Extract the (X, Y) coordinate from the center of the cell holding the provided text.  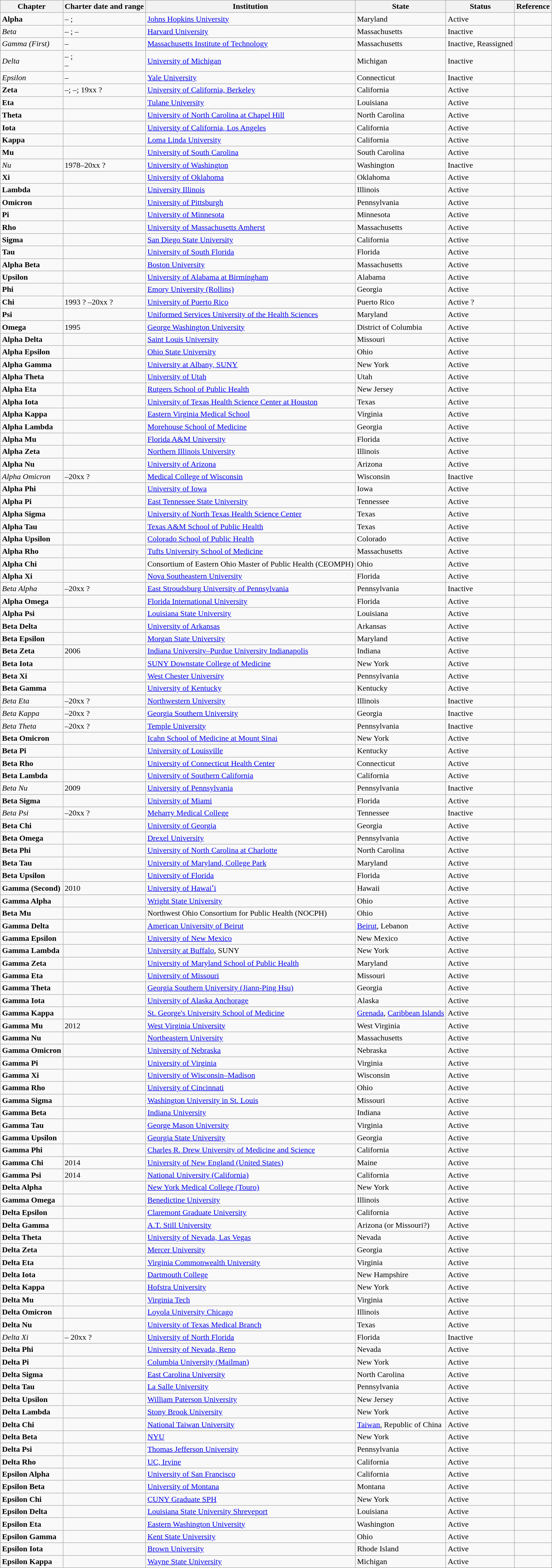
George Washington University (250, 327)
Gamma Delta (31, 926)
University of Maryland School of Public Health (250, 963)
Gamma Epsilon (31, 938)
Alpha Rho (31, 551)
St. George's University School of Medicine (250, 1013)
University of Kentucky (250, 688)
Epsilon (31, 78)
Eastern Washington University (250, 1524)
University of Louisville (250, 751)
University of Nevada, Reno (250, 1350)
Beta Delta (31, 626)
Delta Epsilon (31, 1212)
Northern Illinois University (250, 452)
Tulane University (250, 103)
Thomas Jefferson University (250, 1449)
East Tennessee State University (250, 501)
University of Miami (250, 801)
Utah (401, 377)
Montana (401, 1487)
Alpha Lambda (31, 427)
Delta Alpha (31, 1187)
George Mason University (250, 1125)
Alpha Pi (31, 501)
Alpha Phi (31, 489)
Delta (31, 61)
Oklahoma (401, 177)
Alpha Nu (31, 464)
Medical College of Wisconsin (250, 476)
Beta Eta (31, 701)
Beta Alpha (31, 589)
University of North Carolina at Chapel Hill (250, 115)
Alpha Iota (31, 402)
University of Arizona (250, 464)
Delta Gamma (31, 1225)
Delta Sigma (31, 1374)
Wayne State University (250, 1561)
Arizona (or Missouri?) (401, 1225)
Loma Linda University (250, 140)
Gamma Omicron (31, 1050)
Rho (31, 227)
Delta Iota (31, 1275)
Gamma Omega (31, 1200)
– ; – (104, 31)
Gamma Upsilon (31, 1138)
Saint Louis University (250, 339)
East Stroudsburg University of Pennsylvania (250, 589)
Georgia State University (250, 1138)
Alpha Beta (31, 265)
Gamma (Second) (31, 888)
Consortium of Eastern Ohio Master of Public Health (CEOMPH) (250, 564)
– ;– (104, 61)
CUNY Graduate SPH (250, 1499)
Washington University in St. Louis (250, 1100)
Maine (401, 1163)
Florida International University (250, 601)
Beta Zeta (31, 651)
Alpha Eta (31, 389)
University of Minnesota (250, 215)
Institution (250, 7)
University of California, Los Angeles (250, 127)
UC, Irvine (250, 1462)
Gamma Beta (31, 1113)
South Carolina (401, 152)
Active ? (480, 302)
Drexel University (250, 838)
– ; (104, 19)
Delta Nu (31, 1325)
Rhode Island (401, 1549)
William Paterson University (250, 1399)
University of Massachusetts Amherst (250, 227)
Beta Phi (31, 850)
Chapter (31, 7)
Alpha Epsilon (31, 352)
Brown University (250, 1549)
Beta Theta (31, 726)
Gamma Pi (31, 1063)
Georgia Southern University (250, 713)
Georgia Southern University (Jiann-Ping Hsu) (250, 988)
Delta Upsilon (31, 1399)
University of Connecticut Health Center (250, 763)
Delta Omicron (31, 1312)
New Hampshire (401, 1275)
Delta Chi (31, 1424)
East Carolina University (250, 1374)
Meharry Medical College (250, 813)
Chi (31, 302)
Harvard University (250, 31)
University of Texas Health Science Center at Houston (250, 402)
Omicron (31, 202)
Alpha Kappa (31, 414)
Delta Lambda (31, 1412)
Epsilon Alpha (31, 1474)
Delta Phi (31, 1350)
University of Maryland, College Park (250, 863)
Beta Psi (31, 813)
Alpha Delta (31, 339)
University of Pittsburgh (250, 202)
University of Arkansas (250, 626)
Massachusetts Institute of Technology (250, 44)
Status (480, 7)
Tufts University School of Medicine (250, 551)
Gamma Eta (31, 976)
Beta Epsilon (31, 639)
University of Florida (250, 875)
University of Missouri (250, 976)
Northwest Ohio Consortium for Public Health (NOCPH) (250, 913)
Delta Pi (31, 1362)
Gamma Rho (31, 1088)
Kappa (31, 140)
Delta Rho (31, 1462)
University of Washington (250, 165)
West Virginia University (250, 1025)
Nu (31, 165)
Stony Brook University (250, 1412)
Epsilon Delta (31, 1512)
Theta (31, 115)
Virginia Commonwealth University (250, 1262)
Epsilon Kappa (31, 1561)
2009 (104, 788)
Phi (31, 289)
Alpha Xi (31, 576)
State (401, 7)
Delta Eta (31, 1262)
Alpha Chi (31, 564)
University of California, Berkeley (250, 90)
University of North Texas Health Science Center (250, 514)
Claremont Graduate University (250, 1212)
Gamma (First) (31, 44)
Texas A&M School of Public Health (250, 526)
University of Wisconsin–Madison (250, 1075)
Alpha Zeta (31, 452)
University of Iowa (250, 489)
1995 (104, 327)
Colorado (401, 539)
Gamma Nu (31, 1038)
Delta Xi (31, 1337)
Hofstra University (250, 1287)
University of Oklahoma (250, 177)
Northwestern University (250, 701)
Taiwan, Republic of China (401, 1424)
Delta Mu (31, 1300)
Grenada, Caribbean Islands (401, 1013)
West Virginia (401, 1025)
Psi (31, 314)
Iowa (401, 489)
– 20xx ? (104, 1337)
Beta Omicron (31, 738)
Lambda (31, 190)
Gamma Kappa (31, 1013)
Arizona (401, 464)
Wright State University (250, 901)
Yale University (250, 78)
1993 ? –20xx ? (104, 302)
Epsilon Eta (31, 1524)
Zeta (31, 90)
Beirut, Lebanon (401, 926)
Nebraska (401, 1050)
Rutgers School of Public Health (250, 389)
Beta Xi (31, 676)
Morgan State University (250, 639)
Beta Lambda (31, 776)
Beta Tau (31, 863)
Indiana University (250, 1113)
Alpha Gamma (31, 364)
Alpha Upsilon (31, 539)
Gamma Xi (31, 1075)
Gamma Psi (31, 1175)
Epsilon Iota (31, 1549)
University of Nevada, Las Vegas (250, 1237)
Boston University (250, 265)
Columbia University (Mailman) (250, 1362)
Delta Theta (31, 1237)
Alpha Mu (31, 439)
University of New England (United States) (250, 1163)
University of Southern California (250, 776)
Alpha Theta (31, 377)
Icahn School of Medicine at Mount Sinai (250, 738)
Gamma Alpha (31, 901)
Delta Zeta (31, 1250)
Epsilon Chi (31, 1499)
American University of Beirut (250, 926)
Gamma Sigma (31, 1100)
Emory University (Rollins) (250, 289)
University of San Francisco (250, 1474)
Alaska (401, 1000)
University at Buffalo, SUNY (250, 951)
2010 (104, 888)
Gamma Zeta (31, 963)
University of South Florida (250, 252)
Gamma Theta (31, 988)
Beta Upsilon (31, 875)
Morehouse School of Medicine (250, 427)
Inactive, Reassigned (480, 44)
Beta Omega (31, 838)
–; –; 19xx ? (104, 90)
University Illinois (250, 190)
New Mexico (401, 938)
Gamma Phi (31, 1150)
Northeastern University (250, 1038)
Loyola University Chicago (250, 1312)
Beta Pi (31, 751)
Nova Southeastern University (250, 576)
Alpha Tau (31, 526)
Xi (31, 177)
Delta Tau (31, 1387)
University of Alaska Anchorage (250, 1000)
Beta (31, 31)
Beta Sigma (31, 801)
University of New Mexico (250, 938)
Beta Gamma (31, 688)
1978–20xx ? (104, 165)
2012 (104, 1025)
A.T. Still University (250, 1225)
National Taiwan University (250, 1424)
University of Virginia (250, 1063)
Temple University (250, 726)
Colorado School of Public Health (250, 539)
Beta Kappa (31, 713)
SUNY Downstate College of Medicine (250, 663)
Omega (31, 327)
Johns Hopkins University (250, 19)
Tau (31, 252)
West Chester University (250, 676)
La Salle University (250, 1387)
Upsilon (31, 277)
Beta Nu (31, 788)
Florida A&M University (250, 439)
Alpha Omicron (31, 476)
Uniformed Services University of the Health Sciences (250, 314)
Eta (31, 103)
Sigma (31, 240)
Kent State University (250, 1537)
University of Hawaiʻi (250, 888)
Alabama (401, 277)
Alpha Omega (31, 601)
Delta Psi (31, 1449)
Alpha (31, 19)
Puerto Rico (401, 302)
University of Cincinnati (250, 1088)
University of Texas Medical Branch (250, 1325)
Delta Kappa (31, 1287)
Beta Chi (31, 826)
Alpha Sigma (31, 514)
Arkansas (401, 626)
Benedictine University (250, 1200)
Indiana University–Purdue University Indianapolis (250, 651)
Ohio State University (250, 352)
2006 (104, 651)
Beta Rho (31, 763)
Gamma Mu (31, 1025)
District of Columbia (401, 327)
Epsilon Gamma (31, 1537)
National University (California) (250, 1175)
New York Medical College (Touro) (250, 1187)
Louisiana State University (250, 614)
Virginia Tech (250, 1300)
NYU (250, 1437)
University of North Florida (250, 1337)
Delta Beta (31, 1437)
Mercer University (250, 1250)
Mu (31, 152)
Dartmouth College (250, 1275)
Gamma Lambda (31, 951)
Epsilon Beta (31, 1487)
University of Michigan (250, 61)
Beta Mu (31, 913)
San Diego State University (250, 240)
University of Georgia (250, 826)
Gamma Chi (31, 1163)
University of North Carolina at Charlotte (250, 850)
University of Puerto Rico (250, 302)
University of Nebraska (250, 1050)
Minnesota (401, 215)
Iota (31, 127)
Louisiana State University Shreveport (250, 1512)
Reference (533, 7)
University of Alabama at Birmingham (250, 277)
Gamma Tau (31, 1125)
University of Utah (250, 377)
Gamma Iota (31, 1000)
Pi (31, 215)
Charter date and range (104, 7)
University of South Carolina (250, 152)
University of Pennsylvania (250, 788)
Alpha Psi (31, 614)
University at Albany, SUNY (250, 364)
Charles R. Drew University of Medicine and Science (250, 1150)
Hawaii (401, 888)
University of Montana (250, 1487)
Beta Iota (31, 663)
Eastern Virginia Medical School (250, 414)
